Capture the cell that displays the provided text and extract its [X, Y] central coordinate. 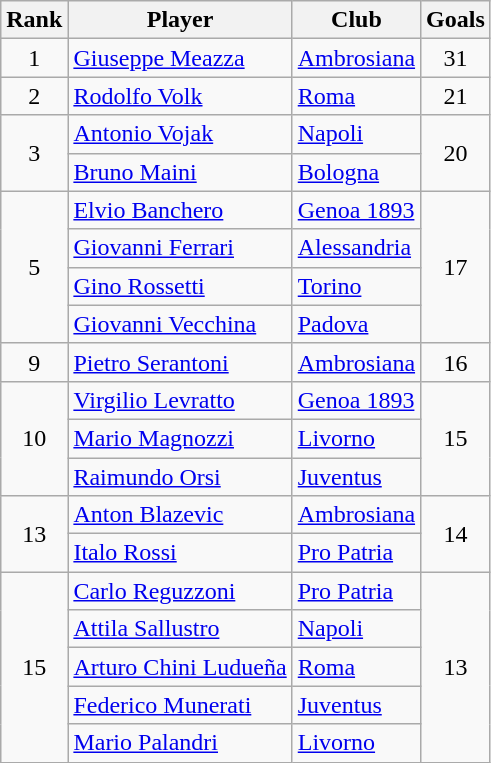
17 [456, 267]
Giovanni Ferrari [180, 248]
Carlo Reguzzoni [180, 591]
Club [356, 20]
2 [34, 96]
Attila Sallustro [180, 629]
Anton Blazevic [180, 515]
Elvio Banchero [180, 210]
16 [456, 362]
Rank [34, 20]
21 [456, 96]
Federico Munerati [180, 705]
Player [180, 20]
Alessandria [356, 248]
14 [456, 534]
Antonio Vojak [180, 134]
Padova [356, 324]
Giovanni Vecchina [180, 324]
Italo Rossi [180, 553]
Arturo Chini Ludueña [180, 667]
Rodolfo Volk [180, 96]
9 [34, 362]
Raimundo Orsi [180, 477]
Giuseppe Meazza [180, 58]
Bruno Maini [180, 172]
Gino Rossetti [180, 286]
Mario Magnozzi [180, 438]
Bologna [356, 172]
20 [456, 153]
5 [34, 267]
Mario Palandri [180, 743]
1 [34, 58]
31 [456, 58]
Goals [456, 20]
3 [34, 153]
Pietro Serantoni [180, 362]
Torino [356, 286]
10 [34, 438]
Virgilio Levratto [180, 400]
